For the text-containing cell, return its midpoint in [X, Y] coordinate format. 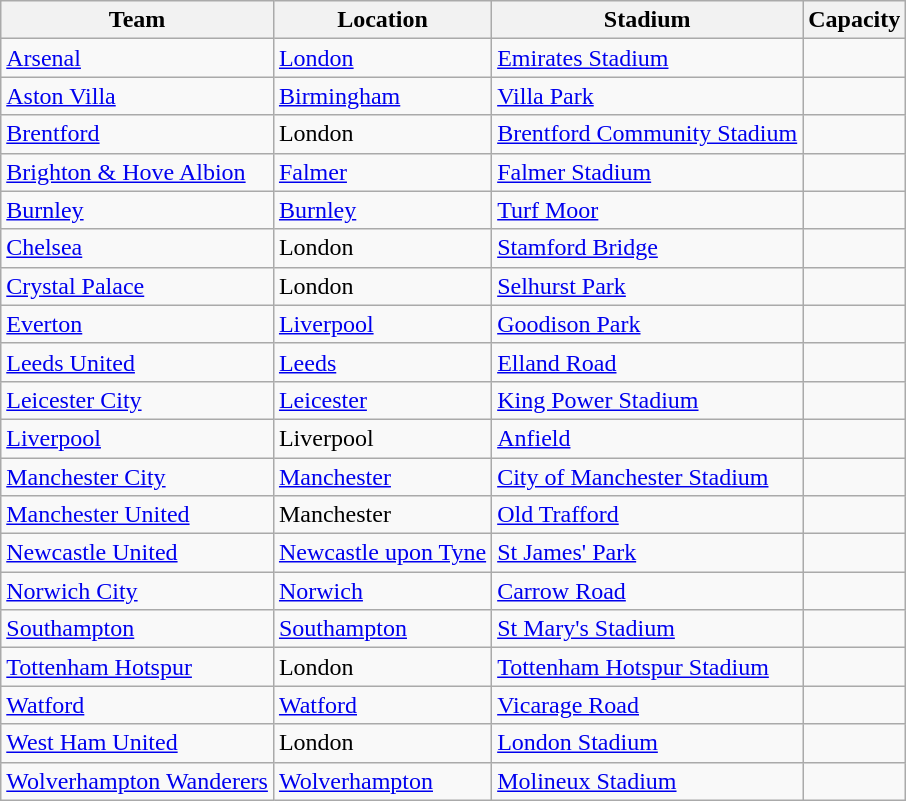
Capacity [854, 20]
Stadium [648, 20]
Falmer Stadium [648, 172]
Leicester [382, 400]
Crystal Palace [138, 286]
Elland Road [648, 362]
Aston Villa [138, 96]
St James' Park [648, 553]
Tottenham Hotspur [138, 667]
Stamford Bridge [648, 248]
Anfield [648, 438]
Everton [138, 324]
Arsenal [138, 58]
Villa Park [648, 96]
Birmingham [382, 96]
Selhurst Park [648, 286]
Leeds United [138, 362]
Team [138, 20]
Turf Moor [648, 210]
Norwich [382, 591]
Falmer [382, 172]
Newcastle United [138, 553]
Old Trafford [648, 515]
Carrow Road [648, 591]
Goodison Park [648, 324]
Brighton & Hove Albion [138, 172]
Newcastle upon Tyne [382, 553]
Tottenham Hotspur Stadium [648, 667]
Wolverhampton Wanderers [138, 781]
Brentford Community Stadium [648, 134]
Molineux Stadium [648, 781]
Manchester City [138, 477]
West Ham United [138, 743]
Leicester City [138, 400]
St Mary's Stadium [648, 629]
King Power Stadium [648, 400]
Chelsea [138, 248]
London Stadium [648, 743]
Manchester United [138, 515]
Emirates Stadium [648, 58]
Vicarage Road [648, 705]
Wolverhampton [382, 781]
City of Manchester Stadium [648, 477]
Leeds [382, 362]
Location [382, 20]
Brentford [138, 134]
Norwich City [138, 591]
